Extract the (x, y) coordinate from the center of the cell holding the provided text.  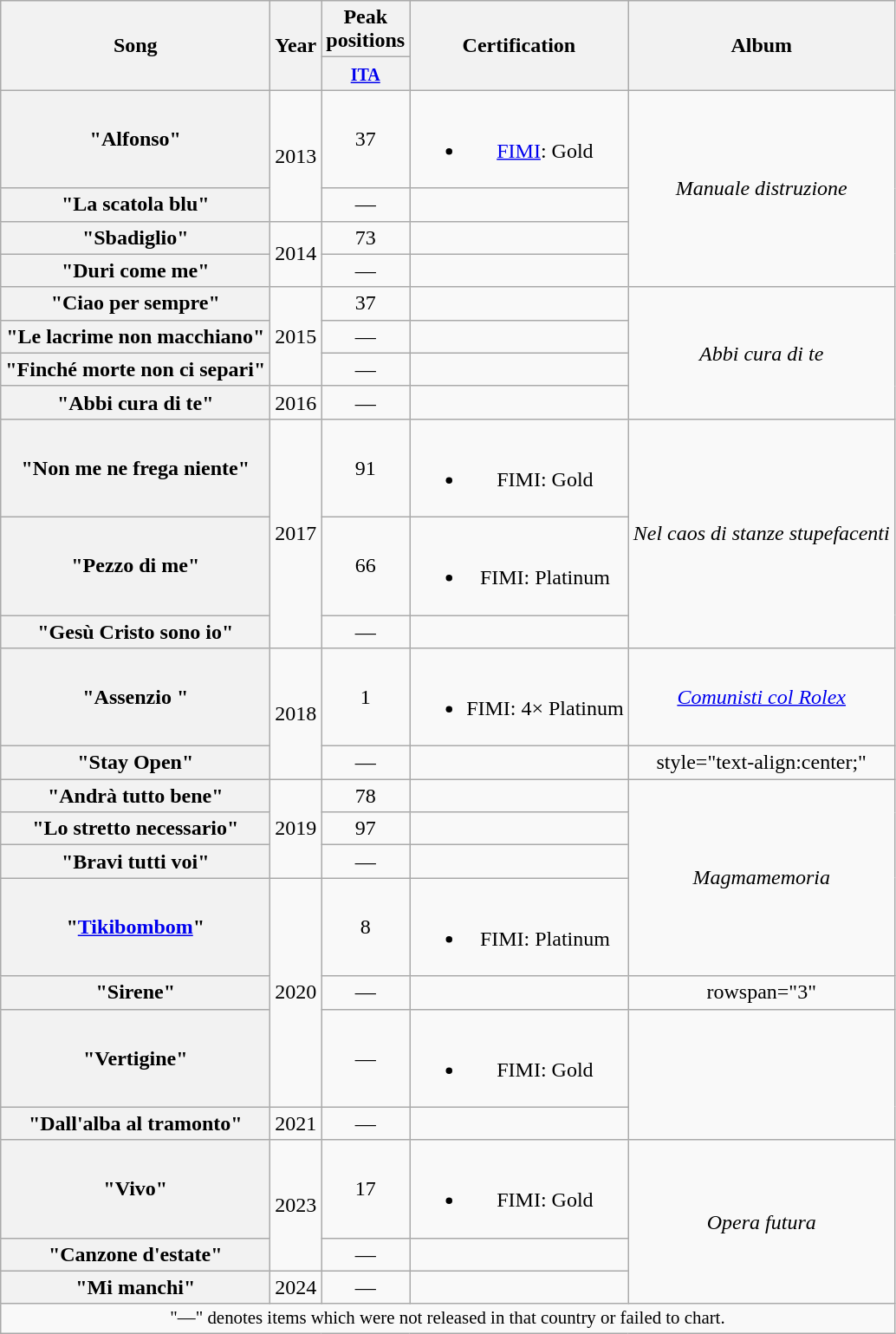
1 (366, 697)
"Lo stretto necessario" (135, 829)
"Abbi cura di te" (135, 402)
Magmamemoria (761, 877)
2014 (296, 254)
style="text-align:center;" (761, 763)
2023 (296, 1205)
2016 (296, 402)
Abbi cura di te (761, 353)
"—" denotes items which were not released in that country or failed to chart. (447, 1318)
"La scatola blu" (135, 205)
"Duri come me" (135, 270)
FIMI: 4× Platinum (520, 697)
2018 (296, 714)
Nel caos di stanze stupefacenti (761, 533)
Year (296, 45)
"Andrà tutto bene" (135, 796)
78 (366, 796)
Album (761, 45)
Song (135, 45)
Comunisti col Rolex (761, 697)
66 (366, 565)
Certification (520, 45)
2017 (296, 533)
2015 (296, 336)
"Pezzo di me" (135, 565)
Peak positions (366, 29)
"Non me ne frega niente" (135, 468)
"Le lacrime non macchiano" (135, 336)
"Canzone d'estate" (135, 1254)
"Gesù Cristo sono io" (135, 632)
73 (366, 238)
2021 (296, 1123)
"Bravi tutti voi" (135, 862)
"Sbadiglio" (135, 238)
Opera futura (761, 1222)
2019 (296, 829)
17 (366, 1189)
"Tikibombom" (135, 927)
"Alfonso" (135, 139)
"Dall'alba al tramonto" (135, 1123)
91 (366, 468)
2024 (296, 1287)
"Vertigine" (135, 1057)
2013 (296, 156)
"Vivo" (135, 1189)
8 (366, 927)
"Ciao per sempre" (135, 303)
ITA (366, 74)
"Mi manchi" (135, 1287)
2020 (296, 992)
"Sirene" (135, 992)
Manuale distruzione (761, 189)
"Stay Open" (135, 763)
"Assenzio " (135, 697)
rowspan="3" (761, 992)
97 (366, 829)
"Finché morte non ci separi" (135, 369)
